Return [x, y] of the center of cell containing provided text 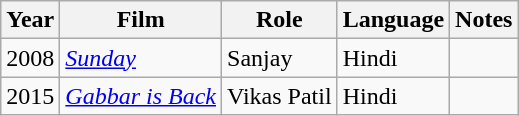
2008 [30, 58]
Gabbar is Back [141, 96]
2015 [30, 96]
Role [280, 20]
Sunday [141, 58]
Vikas Patil [280, 96]
Language [393, 20]
Film [141, 20]
Year [30, 20]
Sanjay [280, 58]
Notes [484, 20]
